Pinpoint the cell where the given text exists, returning its [X, Y] midpoint coordinate. 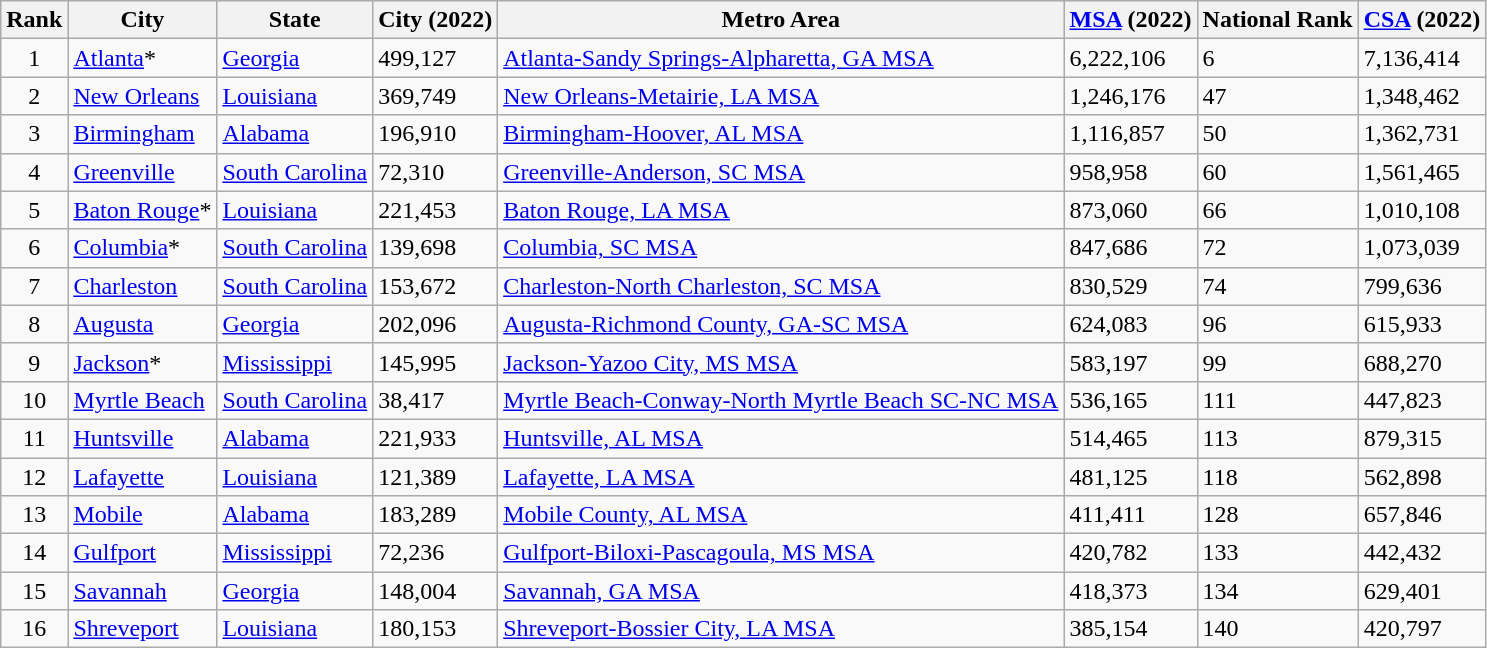
7,136,414 [1422, 58]
3 [34, 134]
47 [1278, 96]
873,060 [1130, 210]
Shreveport [142, 629]
385,154 [1130, 629]
1,073,039 [1422, 248]
183,289 [436, 515]
153,672 [436, 286]
1,348,462 [1422, 96]
13 [34, 515]
10 [34, 400]
Greenville-Anderson, SC MSA [781, 172]
Columbia* [142, 248]
Greenville [142, 172]
Lafayette, LA MSA [781, 477]
481,125 [1130, 477]
Metro Area [781, 20]
583,197 [1130, 362]
Myrtle Beach-Conway-North Myrtle Beach SC-NC MSA [781, 400]
National Rank [1278, 20]
14 [34, 553]
11 [34, 438]
Savannah [142, 591]
499,127 [436, 58]
514,465 [1130, 438]
38,417 [436, 400]
Myrtle Beach [142, 400]
140 [1278, 629]
1 [34, 58]
72,310 [436, 172]
15 [34, 591]
Shreveport-Bossier City, LA MSA [781, 629]
Birmingham [142, 134]
Savannah, GA MSA [781, 591]
96 [1278, 324]
118 [1278, 477]
1,010,108 [1422, 210]
799,636 [1422, 286]
420,782 [1130, 553]
629,401 [1422, 591]
562,898 [1422, 477]
221,453 [436, 210]
180,153 [436, 629]
CSA (2022) [1422, 20]
134 [1278, 591]
Gulfport-Biloxi-Pascagoula, MS MSA [781, 553]
72,236 [436, 553]
MSA (2022) [1130, 20]
847,686 [1130, 248]
Mobile [142, 515]
72 [1278, 248]
1,116,857 [1130, 134]
8 [34, 324]
74 [1278, 286]
369,749 [436, 96]
688,270 [1422, 362]
4 [34, 172]
879,315 [1422, 438]
6,222,106 [1130, 58]
Lafayette [142, 477]
60 [1278, 172]
Baton Rouge* [142, 210]
418,373 [1130, 591]
5 [34, 210]
Rank [34, 20]
196,910 [436, 134]
Huntsville, AL MSA [781, 438]
Augusta-Richmond County, GA-SC MSA [781, 324]
Charleston [142, 286]
Jackson-Yazoo City, MS MSA [781, 362]
447,823 [1422, 400]
Atlanta-Sandy Springs-Alpharetta, GA MSA [781, 58]
66 [1278, 210]
50 [1278, 134]
133 [1278, 553]
16 [34, 629]
958,958 [1130, 172]
9 [34, 362]
830,529 [1130, 286]
657,846 [1422, 515]
1,246,176 [1130, 96]
12 [34, 477]
Birmingham-Hoover, AL MSA [781, 134]
411,411 [1130, 515]
99 [1278, 362]
442,432 [1422, 553]
Charleston-North Charleston, SC MSA [781, 286]
Mobile County, AL MSA [781, 515]
Huntsville [142, 438]
420,797 [1422, 629]
221,933 [436, 438]
148,004 [436, 591]
State [295, 20]
New Orleans [142, 96]
624,083 [1130, 324]
121,389 [436, 477]
128 [1278, 515]
Augusta [142, 324]
Columbia, SC MSA [781, 248]
Jackson* [142, 362]
7 [34, 286]
2 [34, 96]
145,995 [436, 362]
Atlanta* [142, 58]
202,096 [436, 324]
139,698 [436, 248]
Gulfport [142, 553]
111 [1278, 400]
City (2022) [436, 20]
536,165 [1130, 400]
City [142, 20]
113 [1278, 438]
1,362,731 [1422, 134]
615,933 [1422, 324]
New Orleans-Metairie, LA MSA [781, 96]
Baton Rouge, LA MSA [781, 210]
1,561,465 [1422, 172]
